Identify which cell holds the provided text, then report its [X, Y] central coordinate. 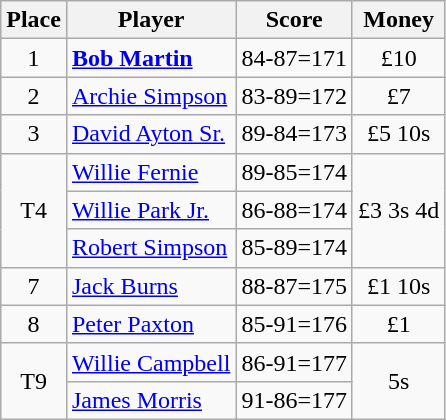
£5 10s [398, 134]
£1 10s [398, 286]
Archie Simpson [150, 96]
7 [34, 286]
Willie Campbell [150, 362]
89-85=174 [294, 172]
84-87=171 [294, 58]
2 [34, 96]
T9 [34, 381]
Place [34, 20]
Willie Park Jr. [150, 210]
91-86=177 [294, 400]
85-89=174 [294, 248]
83-89=172 [294, 96]
85-91=176 [294, 324]
£1 [398, 324]
Jack Burns [150, 286]
£10 [398, 58]
8 [34, 324]
James Morris [150, 400]
£7 [398, 96]
1 [34, 58]
Bob Martin [150, 58]
David Ayton Sr. [150, 134]
Score [294, 20]
£3 3s 4d [398, 210]
T4 [34, 210]
Peter Paxton [150, 324]
89-84=173 [294, 134]
88-87=175 [294, 286]
86-88=174 [294, 210]
3 [34, 134]
Willie Fernie [150, 172]
Money [398, 20]
5s [398, 381]
Player [150, 20]
86-91=177 [294, 362]
Robert Simpson [150, 248]
